Locate the cell with the specified text and output its [X, Y] center coordinate. 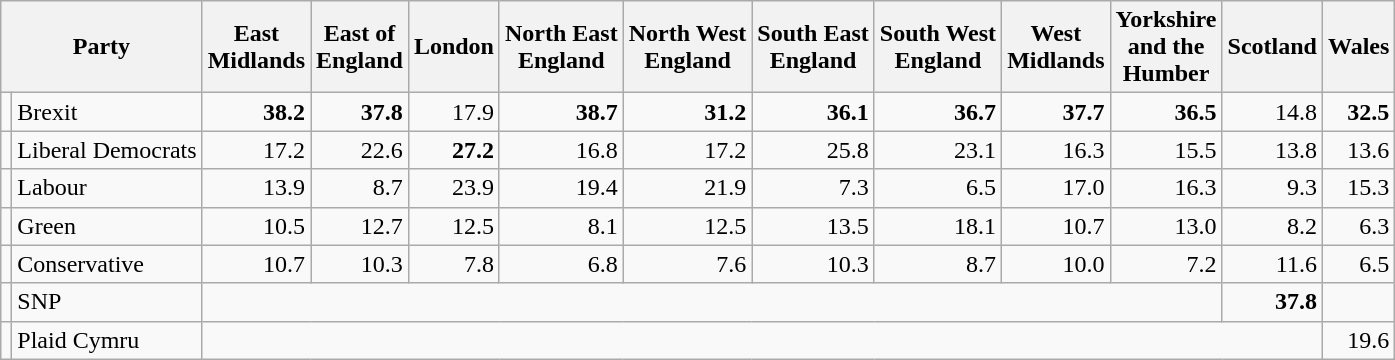
10.0 [1056, 264]
7.2 [1166, 264]
18.1 [938, 226]
Plaid Cymru [107, 340]
19.6 [1358, 340]
13.5 [813, 226]
38.2 [256, 112]
EastMidlands [256, 47]
Wales [1358, 47]
15.5 [1166, 150]
Liberal Democrats [107, 150]
Party [102, 47]
19.4 [561, 188]
East ofEngland [360, 47]
14.8 [1272, 112]
38.7 [561, 112]
12.7 [360, 226]
North EastEngland [561, 47]
17.9 [454, 112]
13.6 [1358, 150]
7.3 [813, 188]
10.5 [256, 226]
Conservative [107, 264]
7.6 [688, 264]
6.8 [561, 264]
South EastEngland [813, 47]
13.0 [1166, 226]
22.6 [360, 150]
Green [107, 226]
Yorkshireand theHumber [1166, 47]
South WestEngland [938, 47]
SNP [107, 302]
15.3 [1358, 188]
17.0 [1056, 188]
North WestEngland [688, 47]
Brexit [107, 112]
31.2 [688, 112]
23.1 [938, 150]
13.8 [1272, 150]
36.5 [1166, 112]
37.7 [1056, 112]
WestMidlands [1056, 47]
21.9 [688, 188]
36.1 [813, 112]
Scotland [1272, 47]
9.3 [1272, 188]
6.3 [1358, 226]
8.1 [561, 226]
Labour [107, 188]
25.8 [813, 150]
32.5 [1358, 112]
36.7 [938, 112]
23.9 [454, 188]
16.8 [561, 150]
8.2 [1272, 226]
7.8 [454, 264]
27.2 [454, 150]
11.6 [1272, 264]
London [454, 47]
13.9 [256, 188]
